From the cell containing the given text, extract its center point as [X, Y] coordinate. 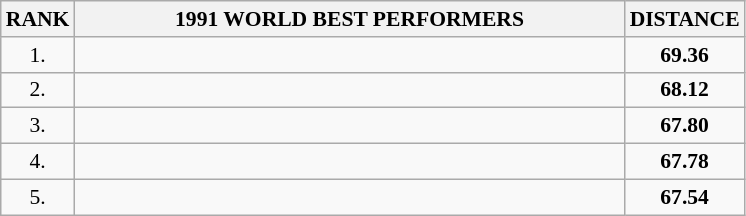
68.12 [685, 90]
5. [38, 197]
67.80 [685, 126]
67.54 [685, 197]
2. [38, 90]
3. [38, 126]
69.36 [685, 55]
4. [38, 162]
67.78 [685, 162]
1. [38, 55]
DISTANCE [685, 19]
RANK [38, 19]
1991 WORLD BEST PERFORMERS [349, 19]
